Output the (x, y) coordinate of the center of the cell containing the given text.  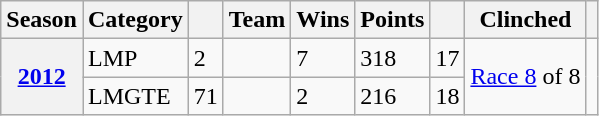
18 (448, 96)
Points (392, 20)
71 (206, 96)
Race 8 of 8 (526, 77)
Season (42, 20)
2012 (42, 77)
LMGTE (135, 96)
Wins (323, 20)
17 (448, 58)
Clinched (526, 20)
318 (392, 58)
7 (323, 58)
Category (135, 20)
LMP (135, 58)
216 (392, 96)
Team (257, 20)
